Provide the (x, y) coordinate of the cell's center where the given text is located.  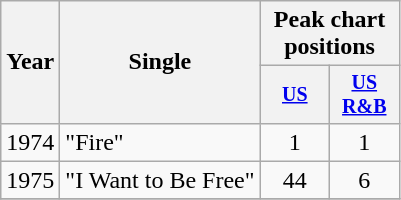
6 (364, 180)
44 (294, 180)
Peak chart positions (330, 34)
1975 (30, 180)
Year (30, 62)
USR&B (364, 94)
1974 (30, 142)
US (294, 94)
"I Want to Be Free" (160, 180)
Single (160, 62)
"Fire" (160, 142)
